Extract the (x, y) coordinate from the center of the cell holding the provided text.  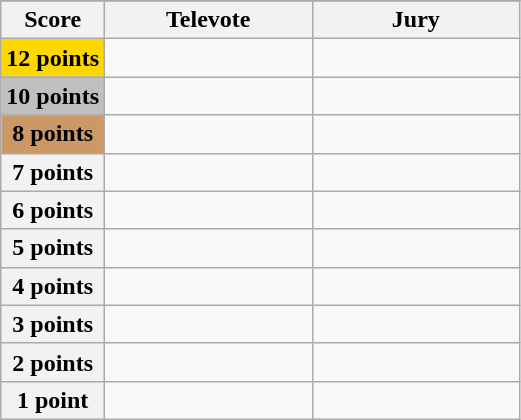
7 points (53, 172)
10 points (53, 96)
1 point (53, 400)
Jury (416, 20)
3 points (53, 324)
6 points (53, 210)
8 points (53, 134)
Televote (209, 20)
5 points (53, 248)
Score (53, 20)
12 points (53, 58)
4 points (53, 286)
2 points (53, 362)
